Search for the cell housing the specified text and yield its [x, y] center coordinate. 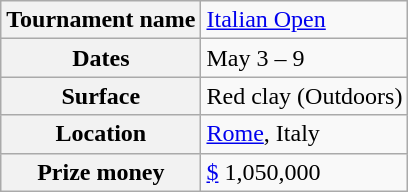
Surface [101, 96]
Tournament name [101, 20]
Italian Open [304, 20]
Rome, Italy [304, 134]
Dates [101, 58]
May 3 – 9 [304, 58]
Prize money [101, 172]
Location [101, 134]
$ 1,050,000 [304, 172]
Red clay (Outdoors) [304, 96]
